Detect which cell encompasses the target text, then output its (X, Y) center coordinate. 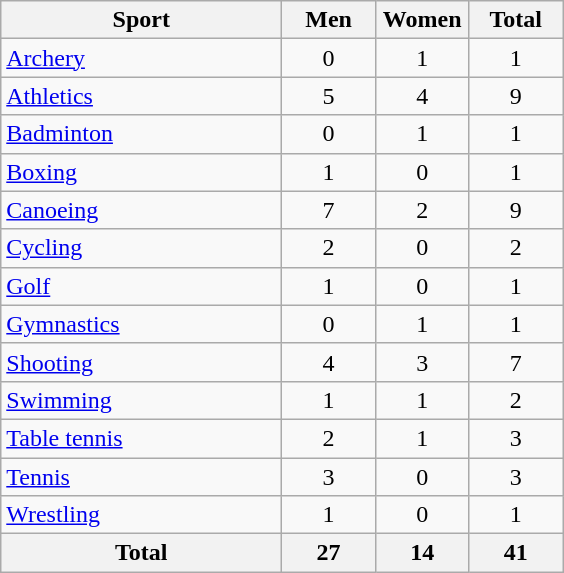
Women (422, 20)
41 (516, 553)
Golf (142, 286)
Archery (142, 58)
Shooting (142, 362)
Table tennis (142, 438)
Wrestling (142, 515)
Boxing (142, 172)
Canoeing (142, 210)
Sport (142, 20)
Swimming (142, 400)
5 (329, 96)
Cycling (142, 248)
Badminton (142, 134)
Tennis (142, 477)
Men (329, 20)
14 (422, 553)
Gymnastics (142, 324)
27 (329, 553)
Athletics (142, 96)
